Identify which cell holds the provided text, then report its (X, Y) central coordinate. 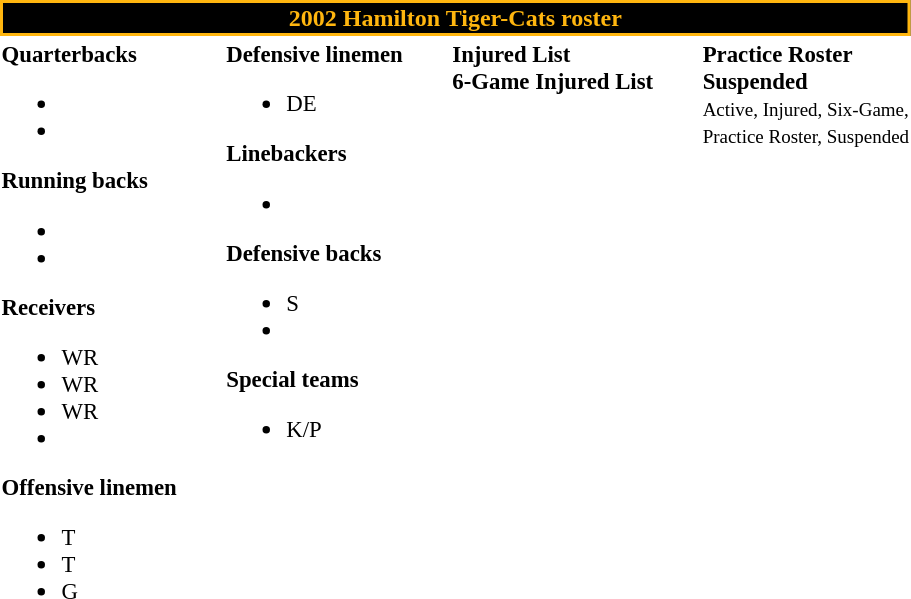
2002 Hamilton Tiger-Cats roster (456, 18)
